Scan for the cell matching the given text and deliver its [x, y] coordinate at center. 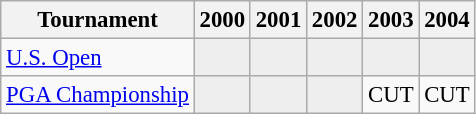
2001 [278, 20]
2003 [391, 20]
2004 [447, 20]
2000 [222, 20]
U.S. Open [98, 58]
2002 [335, 20]
Tournament [98, 20]
PGA Championship [98, 95]
